Provide the [X, Y] coordinate of the cell's center where the given text is located.  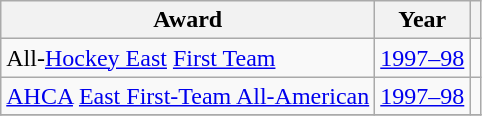
AHCA East First-Team All-American [188, 96]
Year [422, 20]
Award [188, 20]
All-Hockey East First Team [188, 58]
